From the cell containing the given text, extract its center point as (x, y) coordinate. 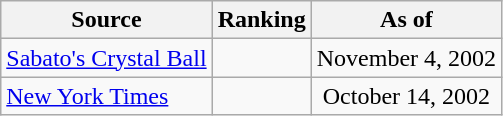
November 4, 2002 (406, 58)
As of (406, 20)
Ranking (262, 20)
Sabato's Crystal Ball (106, 58)
New York Times (106, 96)
October 14, 2002 (406, 96)
Source (106, 20)
